Detect which cell encompasses the target text, then output its (x, y) center coordinate. 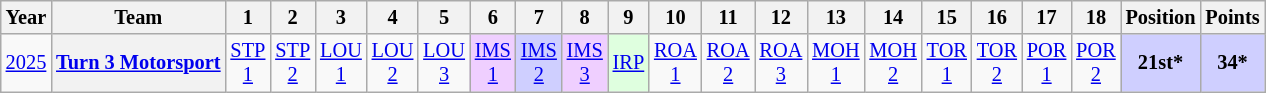
9 (628, 17)
STP2 (292, 63)
17 (1046, 17)
3 (341, 17)
7 (539, 17)
LOU2 (393, 63)
IMS1 (493, 63)
6 (493, 17)
12 (780, 17)
2 (292, 17)
Points (1232, 17)
TOR1 (947, 63)
8 (585, 17)
18 (1096, 17)
5 (444, 17)
1 (248, 17)
Turn 3 Motorsport (138, 63)
4 (393, 17)
Team (138, 17)
10 (676, 17)
13 (836, 17)
34* (1232, 63)
MOH2 (892, 63)
TOR2 (997, 63)
16 (997, 17)
Position (1161, 17)
POR1 (1046, 63)
POR2 (1096, 63)
11 (728, 17)
MOH1 (836, 63)
LOU1 (341, 63)
15 (947, 17)
14 (892, 17)
21st* (1161, 63)
IMS3 (585, 63)
ROA3 (780, 63)
Year (26, 17)
IRP (628, 63)
IMS2 (539, 63)
ROA2 (728, 63)
STP1 (248, 63)
ROA1 (676, 63)
LOU3 (444, 63)
2025 (26, 63)
